Search for the cell housing the specified text and yield its (x, y) center coordinate. 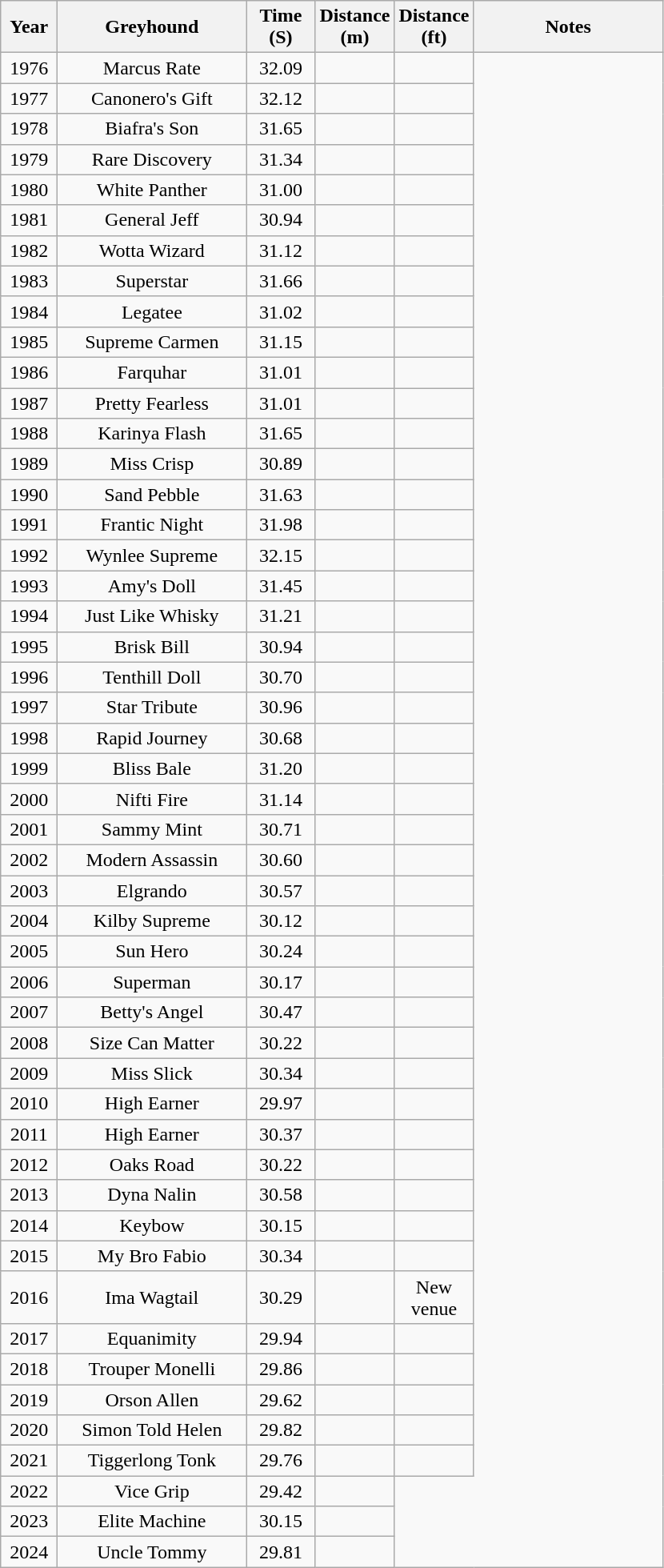
General Jeff (152, 220)
2000 (29, 799)
Star Tribute (152, 708)
29.86 (281, 1369)
2006 (29, 982)
2014 (29, 1225)
Frantic Night (152, 525)
2002 (29, 860)
Elgrando (152, 891)
31.14 (281, 799)
Canonero's Gift (152, 98)
30.60 (281, 860)
2019 (29, 1400)
Wotta Wizard (152, 251)
30.47 (281, 1013)
29.94 (281, 1338)
1991 (29, 525)
2022 (29, 1491)
Wynlee Supreme (152, 555)
Size Can Matter (152, 1043)
30.29 (281, 1297)
31.12 (281, 251)
1979 (29, 159)
Oaks Road (152, 1165)
2005 (29, 952)
1976 (29, 68)
29.42 (281, 1491)
1992 (29, 555)
2013 (29, 1195)
31.21 (281, 616)
Miss Crisp (152, 464)
1977 (29, 98)
1996 (29, 677)
Amy's Doll (152, 586)
Year (29, 27)
30.70 (281, 677)
2018 (29, 1369)
1983 (29, 281)
Farquhar (152, 372)
1980 (29, 190)
Uncle Tommy (152, 1552)
2024 (29, 1552)
Dyna Nalin (152, 1195)
1985 (29, 342)
Vice Grip (152, 1491)
Marcus Rate (152, 68)
1986 (29, 372)
2011 (29, 1134)
32.09 (281, 68)
31.45 (281, 586)
Nifti Fire (152, 799)
2023 (29, 1522)
1994 (29, 616)
Modern Assassin (152, 860)
My Bro Fabio (152, 1256)
Betty's Angel (152, 1013)
Supreme Carmen (152, 342)
Bliss Bale (152, 768)
2009 (29, 1073)
1982 (29, 251)
Karinya Flash (152, 434)
31.34 (281, 159)
2016 (29, 1297)
1989 (29, 464)
Ima Wagtail (152, 1297)
1993 (29, 586)
30.68 (281, 738)
Sun Hero (152, 952)
31.15 (281, 342)
2007 (29, 1013)
1984 (29, 311)
Equanimity (152, 1338)
Trouper Monelli (152, 1369)
30.57 (281, 891)
1990 (29, 495)
Miss Slick (152, 1073)
Pretty Fearless (152, 403)
Tiggerlong Tonk (152, 1461)
1999 (29, 768)
1988 (29, 434)
30.58 (281, 1195)
1987 (29, 403)
White Panther (152, 190)
32.15 (281, 555)
29.81 (281, 1552)
31.98 (281, 525)
Tenthill Doll (152, 677)
31.66 (281, 281)
1995 (29, 647)
1978 (29, 129)
Rare Discovery (152, 159)
Notes (568, 27)
Simon Told Helen (152, 1430)
New venue (434, 1297)
2003 (29, 891)
Greyhound (152, 27)
31.02 (281, 311)
30.24 (281, 952)
Distance (ft) (434, 27)
1998 (29, 738)
Sand Pebble (152, 495)
Just Like Whisky (152, 616)
2001 (29, 829)
2010 (29, 1104)
2015 (29, 1256)
29.82 (281, 1430)
Distance (m) (355, 27)
29.97 (281, 1104)
2008 (29, 1043)
2004 (29, 921)
2021 (29, 1461)
2017 (29, 1338)
Brisk Bill (152, 647)
30.96 (281, 708)
Keybow (152, 1225)
Orson Allen (152, 1400)
30.89 (281, 464)
31.63 (281, 495)
Superman (152, 982)
30.17 (281, 982)
1997 (29, 708)
1981 (29, 220)
30.12 (281, 921)
Elite Machine (152, 1522)
Time (S) (281, 27)
32.12 (281, 98)
31.20 (281, 768)
Legatee (152, 311)
29.62 (281, 1400)
2012 (29, 1165)
29.76 (281, 1461)
Kilby Supreme (152, 921)
Superstar (152, 281)
30.37 (281, 1134)
2020 (29, 1430)
Sammy Mint (152, 829)
Rapid Journey (152, 738)
Biafra's Son (152, 129)
31.00 (281, 190)
30.71 (281, 829)
